Extract the (x, y) coordinate from the center of the cell holding the provided text.  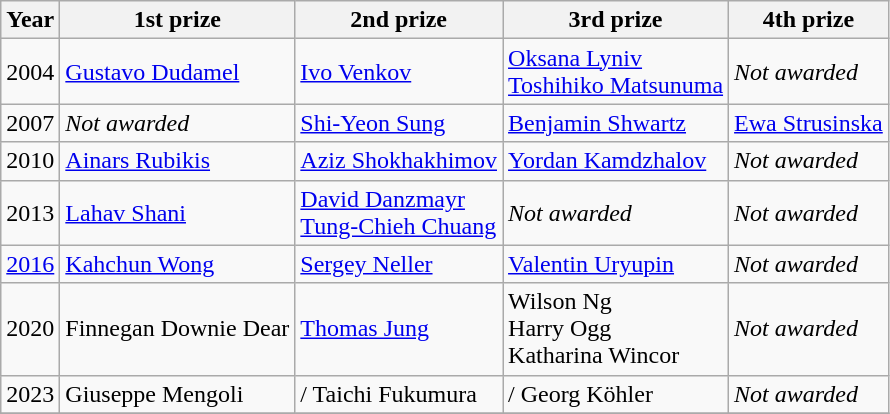
2007 (30, 123)
2nd prize (399, 20)
Ivo Venkov (399, 72)
Gustavo Dudamel (178, 72)
Thomas Jung (399, 329)
2023 (30, 394)
2013 (30, 212)
Ewa Strusinska (809, 123)
Ainars Rubikis (178, 161)
/ Georg Köhler (616, 394)
Aziz Shokhakhimov (399, 161)
2016 (30, 264)
Finnegan Downie Dear (178, 329)
3rd prize (616, 20)
Wilson Ng Harry Ogg Katharina Wincor (616, 329)
Valentin Uryupin (616, 264)
/ Taichi Fukumura (399, 394)
Benjamin Shwartz (616, 123)
David Danzmayr Tung-Chieh Chuang (399, 212)
Shi-Yeon Sung (399, 123)
2004 (30, 72)
Sergey Neller (399, 264)
Yordan Kamdzhalov (616, 161)
2010 (30, 161)
Giuseppe Mengoli (178, 394)
4th prize (809, 20)
Lahav Shani (178, 212)
2020 (30, 329)
Oksana Lyniv Toshihiko Matsunuma (616, 72)
Year (30, 20)
Kahchun Wong (178, 264)
1st prize (178, 20)
